Provide the (X, Y) coordinate of the cell's center where the given text is located.  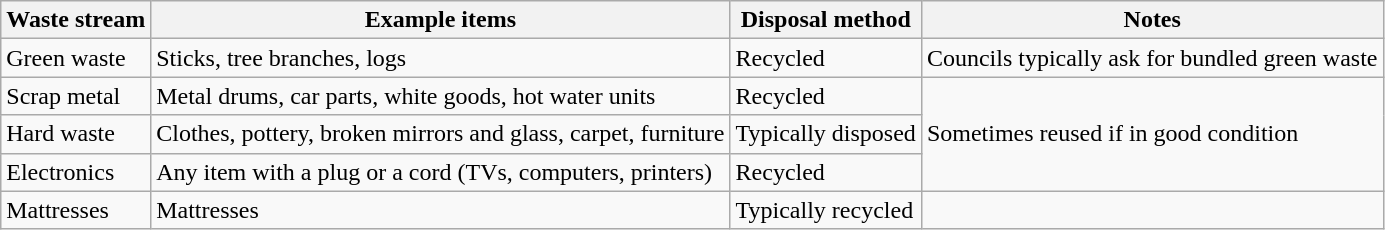
Metal drums, car parts, white goods, hot water units (440, 96)
Disposal method (826, 20)
Notes (1152, 20)
Clothes, pottery, broken mirrors and glass, carpet, furniture (440, 134)
Scrap metal (76, 96)
Waste stream (76, 20)
Electronics (76, 172)
Councils typically ask for bundled green waste (1152, 58)
Green waste (76, 58)
Sticks, tree branches, logs (440, 58)
Sometimes reused if in good condition (1152, 134)
Example items (440, 20)
Typically disposed (826, 134)
Any item with a plug or a cord (TVs, computers, printers) (440, 172)
Typically recycled (826, 210)
Hard waste (76, 134)
